Identify which cell holds the provided text, then report its [X, Y] central coordinate. 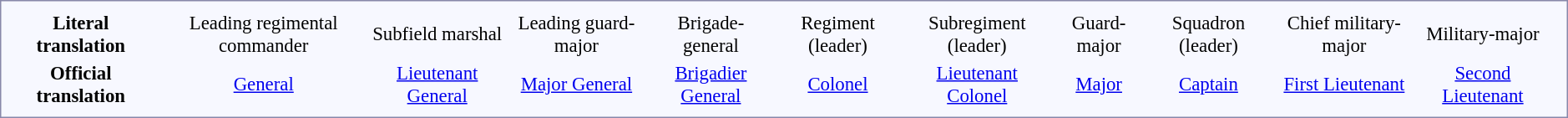
Brigade-general [711, 33]
Subfield marshal [438, 33]
Chief military-major [1344, 33]
Literal translation [81, 33]
Regiment (leader) [838, 33]
Colonel [838, 84]
Major General [577, 84]
Lieutenant General [438, 84]
Military-major [1483, 33]
General [264, 84]
Official translation [81, 84]
Squadron (leader) [1209, 33]
Lieutenant Colonel [977, 84]
Guard-major [1099, 33]
Leading regimental commander [264, 33]
First Lieutenant [1344, 84]
Major [1099, 84]
Subregiment (leader) [977, 33]
Captain [1209, 84]
Leading guard-major [577, 33]
Brigadier General [711, 84]
Second Lieutenant [1483, 84]
